From the cell containing the given text, extract its center point as [X, Y] coordinate. 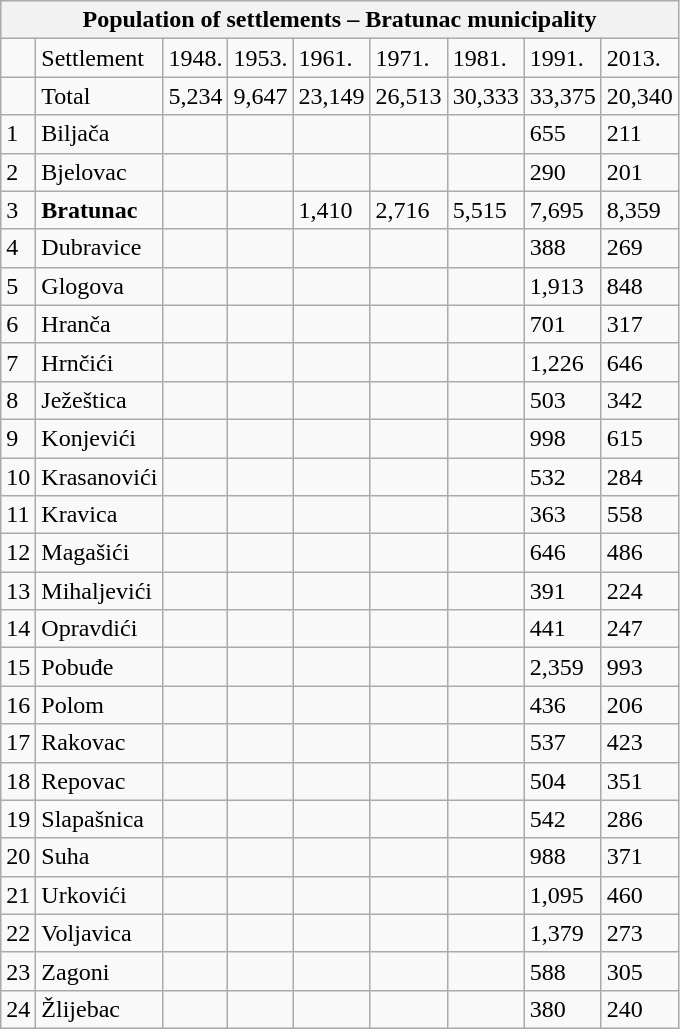
8,359 [640, 210]
19 [18, 819]
503 [562, 400]
Ježeštica [100, 400]
558 [640, 515]
532 [562, 477]
537 [562, 743]
2013. [640, 58]
26,513 [408, 96]
18 [18, 781]
1991. [562, 58]
30,333 [486, 96]
317 [640, 324]
15 [18, 667]
615 [640, 438]
Slapašnica [100, 819]
17 [18, 743]
20 [18, 857]
290 [562, 172]
Mihaljevići [100, 591]
13 [18, 591]
2,716 [408, 210]
Polom [100, 705]
1961. [332, 58]
224 [640, 591]
1948. [196, 58]
273 [640, 933]
21 [18, 895]
206 [640, 705]
993 [640, 667]
23,149 [332, 96]
588 [562, 971]
848 [640, 286]
22 [18, 933]
391 [562, 591]
240 [640, 1009]
23 [18, 971]
1,379 [562, 933]
Glogova [100, 286]
Bjelovac [100, 172]
Magašići [100, 553]
3 [18, 210]
Konjevići [100, 438]
1981. [486, 58]
Population of settlements – Bratunac municipality [340, 20]
363 [562, 515]
8 [18, 400]
269 [640, 248]
1,226 [562, 362]
423 [640, 743]
201 [640, 172]
1 [18, 134]
16 [18, 705]
Hranča [100, 324]
Krasanovići [100, 477]
486 [640, 553]
20,340 [640, 96]
542 [562, 819]
1971. [408, 58]
9 [18, 438]
Opravdići [100, 629]
5,234 [196, 96]
7,695 [562, 210]
12 [18, 553]
10 [18, 477]
Settlement [100, 58]
Total [100, 96]
284 [640, 477]
Žlijebac [100, 1009]
380 [562, 1009]
11 [18, 515]
441 [562, 629]
4 [18, 248]
7 [18, 362]
305 [640, 971]
998 [562, 438]
24 [18, 1009]
211 [640, 134]
5 [18, 286]
33,375 [562, 96]
Pobuđe [100, 667]
5,515 [486, 210]
Zagoni [100, 971]
388 [562, 248]
Kravica [100, 515]
14 [18, 629]
Dubravice [100, 248]
Voljavica [100, 933]
Bratunac [100, 210]
Suha [100, 857]
1953. [260, 58]
247 [640, 629]
286 [640, 819]
Biljača [100, 134]
Urkovići [100, 895]
988 [562, 857]
342 [640, 400]
655 [562, 134]
460 [640, 895]
Hrnčići [100, 362]
6 [18, 324]
9,647 [260, 96]
2 [18, 172]
504 [562, 781]
1,913 [562, 286]
1,095 [562, 895]
Repovac [100, 781]
Rakovac [100, 743]
351 [640, 781]
436 [562, 705]
1,410 [332, 210]
701 [562, 324]
2,359 [562, 667]
371 [640, 857]
